Determine the (X, Y) coordinate at the center of the cell enclosing the given text.  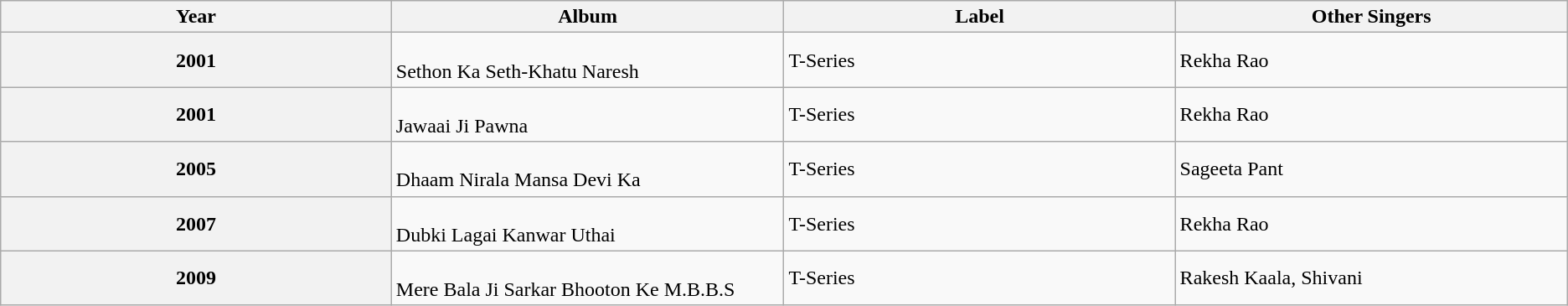
Album (588, 17)
Sethon Ka Seth-Khatu Naresh (588, 60)
Dhaam Nirala Mansa Devi Ka (588, 169)
Rakesh Kaala, Shivani (1371, 278)
Sageeta Pant (1371, 169)
Label (980, 17)
2007 (196, 223)
Other Singers (1371, 17)
2009 (196, 278)
2005 (196, 169)
Dubki Lagai Kanwar Uthai (588, 223)
Mere Bala Ji Sarkar Bhooton Ke M.B.B.S (588, 278)
Year (196, 17)
Jawaai Ji Pawna (588, 114)
